Capture the cell that displays the provided text and extract its (X, Y) central coordinate. 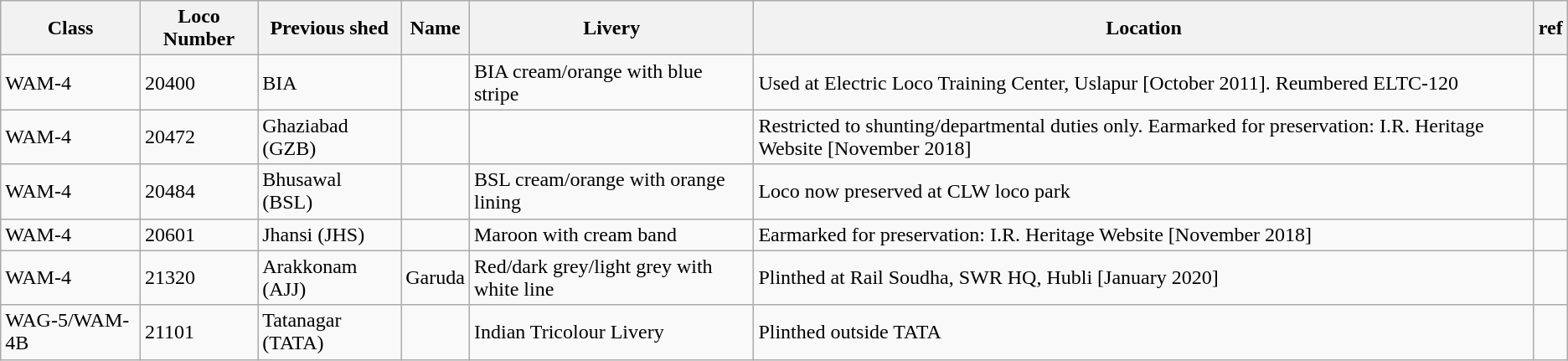
20601 (199, 235)
WAG-5/WAM-4B (70, 332)
Maroon with cream band (611, 235)
Plinthed at Rail Soudha, SWR HQ, Hubli [January 2020] (1144, 278)
BIA (330, 82)
ref (1550, 28)
Jhansi (JHS) (330, 235)
BSL cream/orange with orange lining (611, 191)
Indian Tricolour Livery (611, 332)
Arakkonam (AJJ) (330, 278)
Garuda (436, 278)
20400 (199, 82)
Class (70, 28)
BIA cream/orange with blue stripe (611, 82)
Red/dark grey/light grey with white line (611, 278)
Loco now preserved at CLW loco park (1144, 191)
Previous shed (330, 28)
Plinthed outside TATA (1144, 332)
21101 (199, 332)
Tatanagar (TATA) (330, 332)
Bhusawal (BSL) (330, 191)
Loco Number (199, 28)
Location (1144, 28)
Used at Electric Loco Training Center, Uslapur [October 2011]. Reumbered ELTC-120 (1144, 82)
Restricted to shunting/departmental duties only. Earmarked for preservation: I.R. Heritage Website [November 2018] (1144, 137)
Ghaziabad (GZB) (330, 137)
20484 (199, 191)
20472 (199, 137)
Name (436, 28)
Livery (611, 28)
21320 (199, 278)
Earmarked for preservation: I.R. Heritage Website [November 2018] (1144, 235)
